For the text-containing cell, return its midpoint in [X, Y] coordinate format. 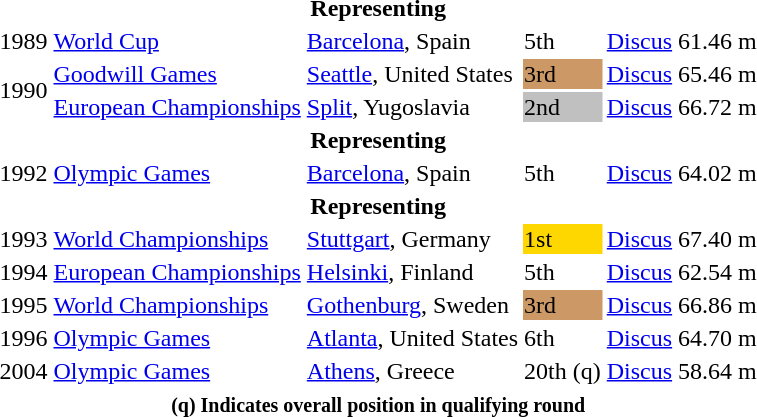
Seattle, United States [412, 74]
World Cup [177, 41]
2nd [563, 107]
6th [563, 338]
Helsinki, Finland [412, 272]
Athens, Greece [412, 371]
20th (q) [563, 371]
Atlanta, United States [412, 338]
Stuttgart, Germany [412, 239]
Goodwill Games [177, 74]
1st [563, 239]
Split, Yugoslavia [412, 107]
Gothenburg, Sweden [412, 305]
